Extract the [x, y] coordinate from the center of the cell holding the provided text.  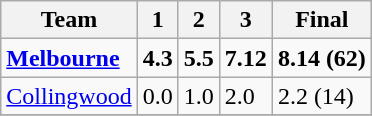
Melbourne [69, 58]
4.3 [158, 58]
1.0 [198, 96]
8.14 (62) [322, 58]
Collingwood [69, 96]
2.0 [246, 96]
1 [158, 20]
7.12 [246, 58]
0.0 [158, 96]
Team [69, 20]
5.5 [198, 58]
3 [246, 20]
2.2 (14) [322, 96]
2 [198, 20]
Final [322, 20]
